Detect which cell encompasses the target text, then output its [X, Y] center coordinate. 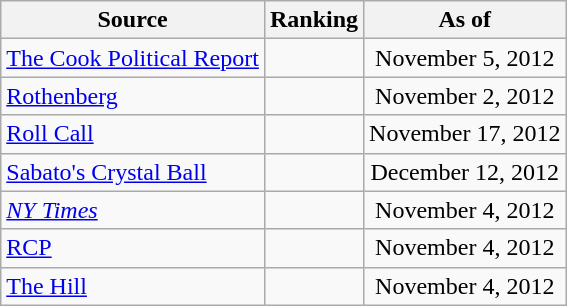
Rothenberg [133, 96]
The Cook Political Report [133, 58]
November 17, 2012 [465, 134]
NY Times [133, 210]
Sabato's Crystal Ball [133, 172]
RCP [133, 248]
November 2, 2012 [465, 96]
November 5, 2012 [465, 58]
As of [465, 20]
The Hill [133, 286]
December 12, 2012 [465, 172]
Roll Call [133, 134]
Ranking [314, 20]
Source [133, 20]
